Return the (X, Y) coordinate for the center point of the cell that contains the specified text.  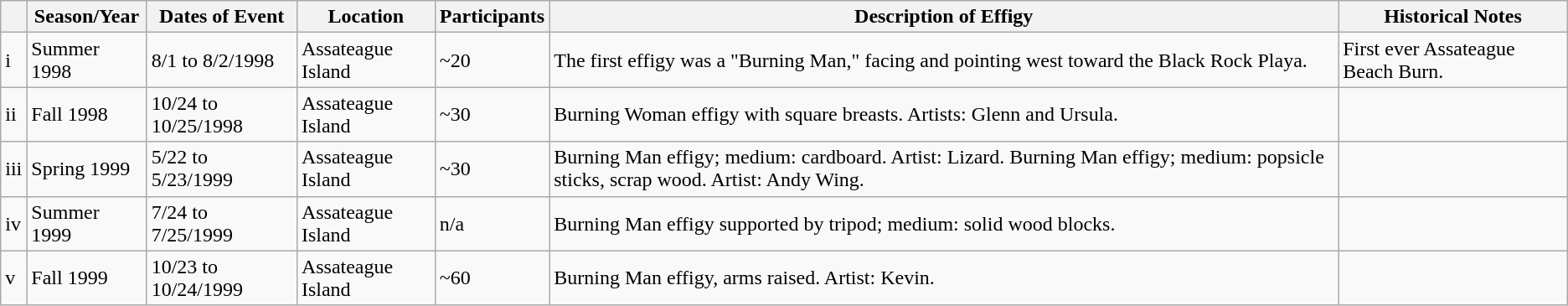
Historical Notes (1453, 17)
i (13, 60)
Description of Effigy (944, 17)
10/24 to 10/25/1998 (221, 114)
The first effigy was a "Burning Man," facing and pointing west toward the Black Rock Playa. (944, 60)
5/22 to 5/23/1999 (221, 169)
v (13, 278)
Burning Woman effigy with square breasts. Artists: Glenn and Ursula. (944, 114)
Fall 1999 (87, 278)
ii (13, 114)
Fall 1998 (87, 114)
First ever Assateague Beach Burn. (1453, 60)
Location (365, 17)
8/1 to 8/2/1998 (221, 60)
iii (13, 169)
~60 (492, 278)
10/23 to 10/24/1999 (221, 278)
Dates of Event (221, 17)
Participants (492, 17)
Season/Year (87, 17)
Summer 1998 (87, 60)
~20 (492, 60)
Burning Man effigy; medium: cardboard. Artist: Lizard. Burning Man effigy; medium: popsicle sticks, scrap wood. Artist: Andy Wing. (944, 169)
iv (13, 223)
Burning Man effigy, arms raised. Artist: Kevin. (944, 278)
n/a (492, 223)
Spring 1999 (87, 169)
7/24 to 7/25/1999 (221, 223)
Summer 1999 (87, 223)
Burning Man effigy supported by tripod; medium: solid wood blocks. (944, 223)
